For the text-containing cell, return its midpoint in (X, Y) coordinate format. 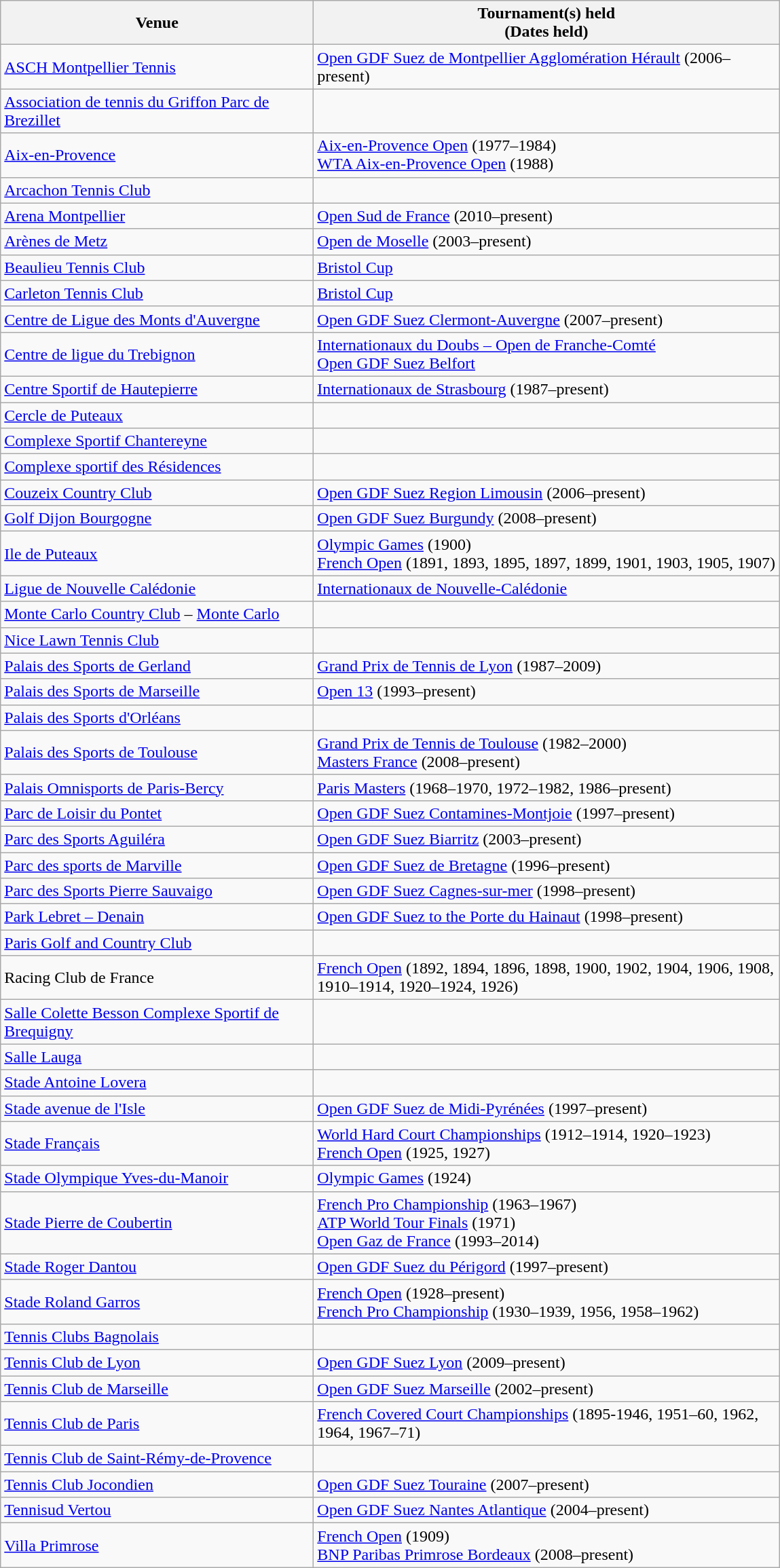
World Hard Court Championships (1912–1914, 1920–1923)French Open (1925, 1927) (546, 1143)
Salle Lauga (157, 1057)
French Open (1909)BNP Paribas Primrose Bordeaux (2008–present) (546, 1545)
Stade Olympique Yves-du-Manoir (157, 1178)
Internationaux de Nouvelle-Calédonie (546, 589)
Palais des Sports d'Orléans (157, 717)
Tennis Club de Marseille (157, 1388)
Parc des Sports Pierre Sauvaigo (157, 891)
Salle Colette Besson Complexe Sportif de Brequigny (157, 1022)
Villa Primrose (157, 1545)
Open GDF Suez Touraine (2007–present) (546, 1485)
Open de Moselle (2003–present) (546, 242)
Association de tennis du Griffon Parc de Brezillet (157, 111)
Open GDF Suez Biarritz (2003–present) (546, 839)
Complexe Sportif Chantereyne (157, 441)
Open GDF Suez Clermont-Auvergne (2007–present) (546, 319)
ASCH Montpellier Tennis (157, 67)
Stade Pierre de Coubertin (157, 1222)
Stade Antoine Lovera (157, 1083)
Olympic Games (1900)French Open (1891, 1893, 1895, 1897, 1899, 1901, 1903, 1905, 1907) (546, 554)
Paris Masters (1968–1970, 1972–1982, 1986–present) (546, 787)
Tennis Club de Saint-Rémy-de-Provence (157, 1459)
Venue (157, 23)
Open GDF Suez Marseille (2002–present) (546, 1388)
Open GDF Suez Lyon (2009–present) (546, 1362)
Centre de ligue du Trebignon (157, 354)
Grand Prix de Tennis de Toulouse (1982–2000)Masters France (2008–present) (546, 752)
Racing Club de France (157, 977)
Open GDF Suez de Montpellier Agglomération Hérault (2006–present) (546, 67)
Arcachon Tennis Club (157, 190)
Stade Français (157, 1143)
Palais des Sports de Gerland (157, 666)
Open GDF Suez de Midi-Pyrénées (1997–present) (546, 1108)
Arènes de Metz (157, 242)
Aix-en-Provence (157, 155)
French Pro Championship (1963–1967)ATP World Tour Finals (1971)Open Gaz de France (1993–2014) (546, 1222)
Arena Montpellier (157, 216)
Open 13 (1993–present) (546, 692)
Monte Carlo Country Club – Monte Carlo (157, 614)
Tennis Club de Paris (157, 1424)
Internationaux de Strasbourg (1987–present) (546, 389)
Palais Omnisports de Paris-Bercy (157, 787)
Cercle de Puteaux (157, 415)
Open GDF Suez Cagnes-sur-mer (1998–present) (546, 891)
French Open (1892, 1894, 1896, 1898, 1900, 1902, 1904, 1906, 1908, 1910–1914, 1920–1924, 1926) (546, 977)
Centre Sportif de Hautepierre (157, 389)
Open GDF Suez Region Limousin (2006–present) (546, 493)
Open GDF Suez Nantes Atlantique (2004–present) (546, 1510)
Tournament(s) held(Dates held) (546, 23)
Tennisud Vertou (157, 1510)
Stade Roger Dantou (157, 1267)
Ile de Puteaux (157, 554)
Olympic Games (1924) (546, 1178)
French Open (1928–present)French Pro Championship (1930–1939, 1956, 1958–1962) (546, 1302)
Complexe sportif des Résidences (157, 467)
Stade Roland Garros (157, 1302)
Park Lebret – Denain (157, 917)
Open Sud de France (2010–present) (546, 216)
Tennis Clubs Bagnolais (157, 1337)
Beaulieu Tennis Club (157, 267)
Palais des Sports de Marseille (157, 692)
Open GDF Suez to the Porte du Hainaut (1998–present) (546, 917)
Ligue de Nouvelle Calédonie (157, 589)
Open GDF Suez Contamines-Montjoie (1997–present) (546, 813)
Golf Dijon Bourgogne (157, 519)
Open GDF Suez du Périgord (1997–present) (546, 1267)
Open GDF Suez de Bretagne (1996–present) (546, 865)
Parc des sports de Marville (157, 865)
Internationaux du Doubs – Open de Franche-ComtéOpen GDF Suez Belfort (546, 354)
Palais des Sports de Toulouse (157, 752)
Open GDF Suez Burgundy (2008–present) (546, 519)
Centre de Ligue des Monts d'Auvergne (157, 319)
Aix-en-Provence Open (1977–1984)WTA Aix-en-Provence Open (1988) (546, 155)
Tennis Club Jocondien (157, 1485)
Parc des Sports Aguiléra (157, 839)
French Covered Court Championships (1895-1946, 1951–60, 1962, 1964, 1967–71) (546, 1424)
Paris Golf and Country Club (157, 943)
Parc de Loisir du Pontet (157, 813)
Carleton Tennis Club (157, 293)
Stade avenue de l'Isle (157, 1108)
Grand Prix de Tennis de Lyon (1987–2009) (546, 666)
Couzeix Country Club (157, 493)
Nice Lawn Tennis Club (157, 640)
Tennis Club de Lyon (157, 1362)
